Output the [x, y] coordinate of the center of the cell containing the given text.  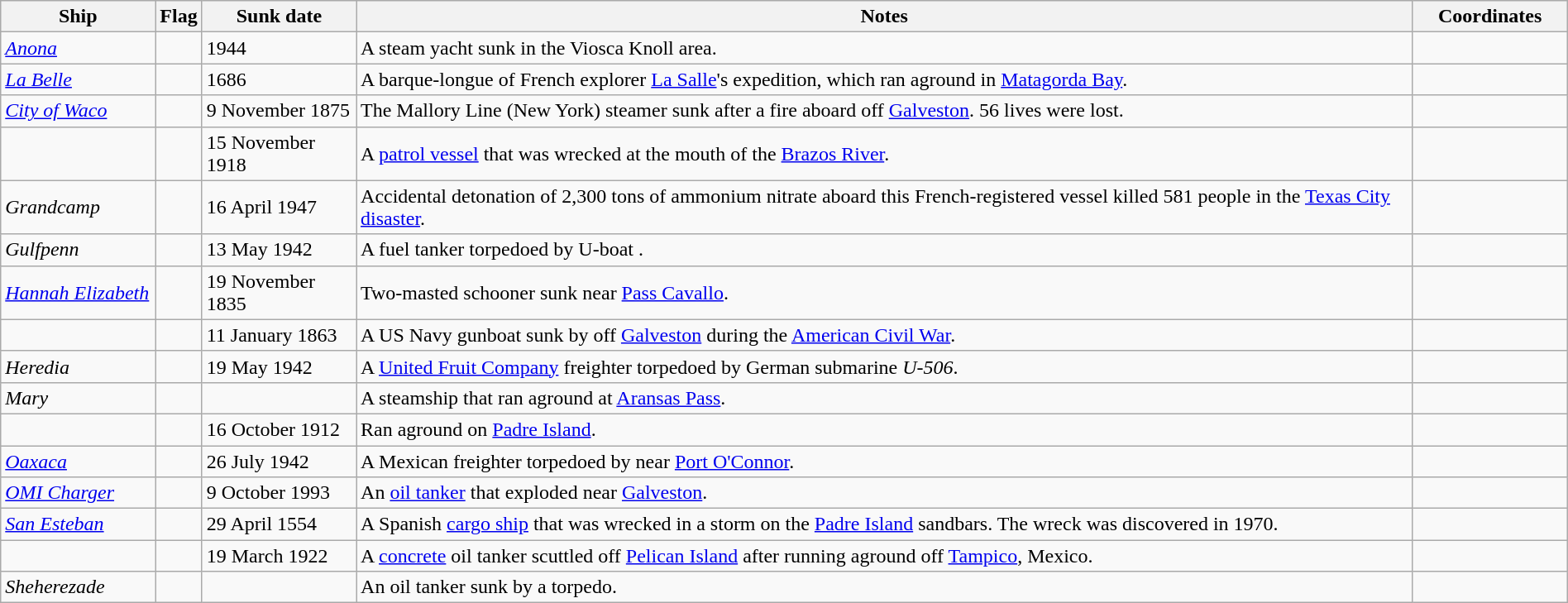
9 October 1993 [279, 493]
Coordinates [1490, 17]
A steam yacht sunk in the Viosca Knoll area. [885, 48]
11 January 1863 [279, 335]
A United Fruit Company freighter torpedoed by German submarine U-506. [885, 366]
A fuel tanker torpedoed by U-boat . [885, 250]
13 May 1942 [279, 250]
19 March 1922 [279, 556]
San Esteban [78, 524]
La Belle [78, 79]
Sunk date [279, 17]
An oil tanker that exploded near Galveston. [885, 493]
An oil tanker sunk by a torpedo. [885, 587]
Ran aground on Padre Island. [885, 429]
26 July 1942 [279, 461]
A Spanish cargo ship that was wrecked in a storm on the Padre Island sandbars. The wreck was discovered in 1970. [885, 524]
Mary [78, 398]
16 April 1947 [279, 207]
Grandcamp [78, 207]
OMI Charger [78, 493]
Hannah Elizabeth [78, 293]
Two-masted schooner sunk near Pass Cavallo. [885, 293]
Flag [179, 17]
The Mallory Line (New York) steamer sunk after a fire aboard off Galveston. 56 lives were lost. [885, 111]
Heredia [78, 366]
City of Waco [78, 111]
1944 [279, 48]
Sheherezade [78, 587]
Ship [78, 17]
1686 [279, 79]
29 April 1554 [279, 524]
19 May 1942 [279, 366]
A US Navy gunboat sunk by off Galveston during the American Civil War. [885, 335]
A concrete oil tanker scuttled off Pelican Island after running aground off Tampico, Mexico. [885, 556]
A Mexican freighter torpedoed by near Port O'Connor. [885, 461]
9 November 1875 [279, 111]
Anona [78, 48]
Oaxaca [78, 461]
15 November 1918 [279, 154]
A barque-longue of French explorer La Salle's expedition, which ran aground in Matagorda Bay. [885, 79]
Notes [885, 17]
Gulfpenn [78, 250]
Accidental detonation of 2,300 tons of ammonium nitrate aboard this French-registered vessel killed 581 people in the Texas City disaster. [885, 207]
A patrol vessel that was wrecked at the mouth of the Brazos River. [885, 154]
16 October 1912 [279, 429]
19 November 1835 [279, 293]
A steamship that ran aground at Aransas Pass. [885, 398]
